Locate the cell with the specified text and output its (x, y) center coordinate. 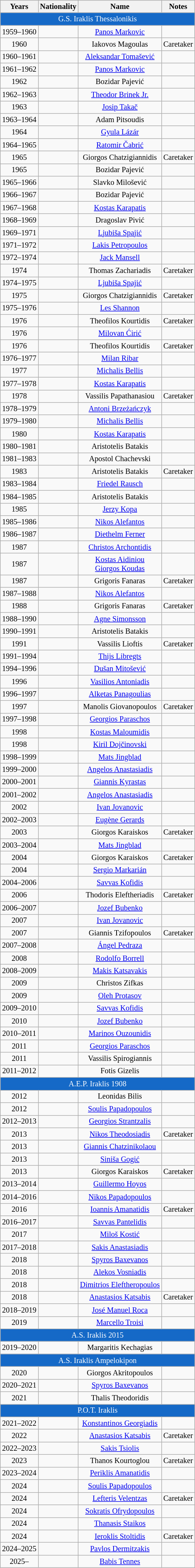
Slavko Milošević (120, 183)
2006–2007 (19, 908)
Milovan Ćirić (120, 333)
1975 (19, 296)
Gyula Lázár (120, 132)
Makis Katsavakis (120, 971)
A.S. Iraklis 2015 (98, 1335)
1965–1966 (19, 183)
2007–2008 (19, 946)
Kostas Maloumidis (120, 732)
1967–1968 (19, 208)
1962 (19, 82)
Years (19, 7)
1980–1981 (19, 447)
1986–1987 (19, 534)
José Manuel Roca (120, 1310)
Periklis Amanatidis (120, 1474)
Vassilis Spirogiannis (120, 1059)
Fotis Gizelis (120, 1071)
Marcello Troisi (120, 1323)
Sergio Markarián (120, 870)
Nikos Theodosiadis (120, 1134)
Les Shannon (120, 308)
Josip Takač (120, 107)
1988–1990 (19, 619)
2010–2011 (19, 1034)
Ioannis Amanatidis (120, 1210)
2019–2020 (19, 1348)
Savvas Pantelidis (120, 1222)
2008–2009 (19, 971)
Iakovos Magoulas (120, 44)
Giorgos Akritopoulos (120, 1373)
Babis Tennes (120, 1561)
2021 (19, 1398)
2003 (19, 832)
Eugène Gerards (120, 820)
Alekos Vosniadis (120, 1272)
Thomas Zachariadis (120, 271)
Siniša Gogić (120, 1159)
Nationality (58, 7)
1981–1983 (19, 459)
2017–2018 (19, 1247)
Vassilis Lioftis (120, 644)
2010 (19, 1021)
1964 (19, 132)
1977–1978 (19, 384)
Christos Archontidis (120, 547)
1984–1985 (19, 497)
Notes (178, 7)
Jerzy Kopa (120, 509)
Kostas AidiniouGiorgos Koudas (120, 564)
2014–2016 (19, 1197)
1976–1977 (19, 358)
Vasilios Antoniadis (120, 682)
Agne Simonsson (120, 619)
Jack Mansell (120, 258)
2023–2024 (19, 1474)
Leonidas Bilis (120, 1096)
Giannis Chatzinikolaou (120, 1147)
Vassilis Papathanasiou (120, 396)
Lefteris Velentzas (120, 1499)
Oleh Protasov (120, 996)
Giannis Tzifopoulos (120, 933)
2006 (19, 895)
Thanos Kourtoglou (120, 1461)
Aleksandar Tomašević (120, 57)
2019 (19, 1323)
Ieroklis Stoltidis (120, 1536)
2020 (19, 1373)
Thanasis Staikos (120, 1524)
Dimitrios Eleftheropoulos (120, 1285)
2025– (19, 1561)
Friedel Rausch (120, 484)
1971–1972 (19, 245)
2002–2003 (19, 820)
Diethelm Ferner (120, 534)
1978–1979 (19, 409)
1977 (19, 371)
1980 (19, 434)
Antoni Brzeżańczyk (120, 409)
1998–1999 (19, 757)
Margaritis Kechagias (120, 1348)
1966–1967 (19, 195)
Konstantinos Georgiadis (120, 1423)
A.E.P. Iraklis 1908 (98, 1084)
2017 (19, 1235)
1996–1997 (19, 694)
Georgios Strantzalis (120, 1121)
Ratomir Čabrić (120, 145)
Giannis Kyrastas (120, 782)
1991–1994 (19, 656)
Name (120, 7)
Ángel Pedraza (120, 946)
Theodor Brinek Jr. (120, 94)
Manolis Giovanopoulos (120, 707)
1961–1962 (19, 69)
2011–2012 (19, 1071)
2004–2006 (19, 883)
Rodolfo Borrell (120, 958)
A.S. Iraklis Ampelokipon (98, 1360)
Thijs Libregts (120, 656)
Dragoslav Pivić (120, 220)
1969–1971 (19, 233)
Thodoris Eleftheriadis (120, 895)
2009–2010 (19, 1009)
Christos Zifkas (120, 983)
2018–2019 (19, 1310)
2012–2013 (19, 1121)
2020–2021 (19, 1385)
1996 (19, 682)
1997 (19, 707)
Sakis Anastasiadis (120, 1247)
2002 (19, 807)
1964–1965 (19, 145)
Sakis Tsiolis (120, 1449)
1990–1991 (19, 631)
1985–1986 (19, 522)
Lakis Petropoulos (120, 245)
1991 (19, 644)
1975–1976 (19, 308)
Sokratis Ofrydopoulos (120, 1511)
Guillermo Hoyos (120, 1184)
1978 (19, 396)
1974–1975 (19, 283)
Nikos Papadopoulos (120, 1197)
2013–2014 (19, 1184)
2001–2002 (19, 795)
1960 (19, 44)
2016 (19, 1210)
2022–2023 (19, 1449)
1959–1960 (19, 32)
2016–2017 (19, 1222)
Miloš Kostić (120, 1235)
1988 (19, 606)
Dušan Mitošević (120, 669)
2023 (19, 1461)
1963–1964 (19, 120)
1974 (19, 271)
Kiril Dojčinovski (120, 745)
Marinos Ouzounidis (120, 1034)
1985 (19, 509)
Thalis Theodoridis (120, 1398)
G.S. Iraklis Thessalonikis (98, 19)
2024–2025 (19, 1549)
1963 (19, 107)
1968–1969 (19, 220)
1983–1984 (19, 484)
1997–1998 (19, 720)
2022 (19, 1436)
Pavlos Dermitzakis (120, 1549)
1994–1996 (19, 669)
1979–1980 (19, 421)
1962–1963 (19, 94)
1983 (19, 472)
1987–1988 (19, 594)
2003–2004 (19, 845)
2008 (19, 958)
1972–1974 (19, 258)
Alketas Panagoulias (120, 694)
Milan Ribar (120, 358)
Adam Pitsoudis (120, 120)
1960–1961 (19, 57)
Apostol Chachevski (120, 459)
2000–2001 (19, 782)
2021–2022 (19, 1423)
P.O.T. Iraklis (98, 1411)
1999–2000 (19, 770)
